From the cell containing the given text, extract its center point as [x, y] coordinate. 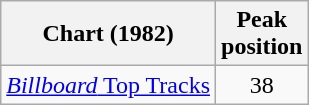
38 [262, 85]
Chart (1982) [108, 34]
Peakposition [262, 34]
Billboard Top Tracks [108, 85]
